Return (X, Y) of the center of cell containing provided text 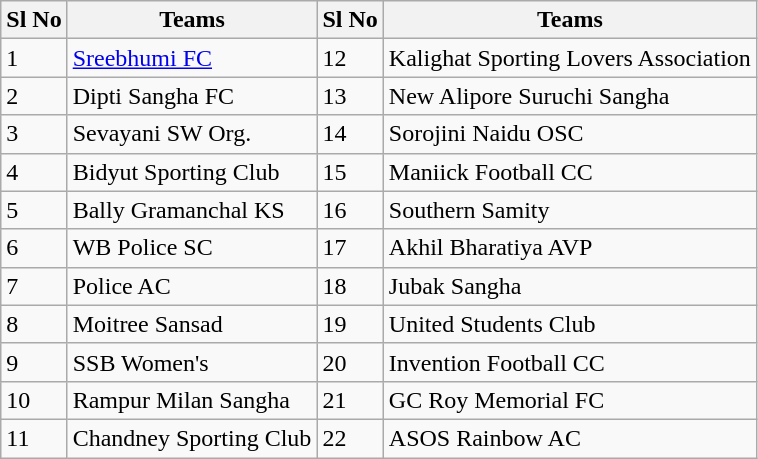
10 (34, 400)
15 (350, 172)
18 (350, 286)
5 (34, 210)
Kalighat Sporting Lovers Association (570, 58)
SSB Women's (192, 362)
22 (350, 438)
WB Police SC (192, 248)
Moitree Sansad (192, 324)
7 (34, 286)
Bally Gramanchal KS (192, 210)
United Students Club (570, 324)
Maniick Football CC (570, 172)
8 (34, 324)
2 (34, 96)
20 (350, 362)
GC Roy Memorial FC (570, 400)
Sorojini Naidu OSC (570, 134)
ASOS Rainbow AC (570, 438)
Akhil Bharatiya AVP (570, 248)
Southern Samity (570, 210)
Bidyut Sporting Club (192, 172)
Sreebhumi FC (192, 58)
3 (34, 134)
17 (350, 248)
16 (350, 210)
19 (350, 324)
Police AC (192, 286)
Chandney Sporting Club (192, 438)
1 (34, 58)
12 (350, 58)
21 (350, 400)
New Alipore Suruchi Sangha (570, 96)
6 (34, 248)
14 (350, 134)
Invention Football CC (570, 362)
9 (34, 362)
11 (34, 438)
Dipti Sangha FC (192, 96)
Rampur Milan Sangha (192, 400)
Jubak Sangha (570, 286)
Sevayani SW Org. (192, 134)
13 (350, 96)
4 (34, 172)
